From the cell containing the given text, extract its center point as (X, Y) coordinate. 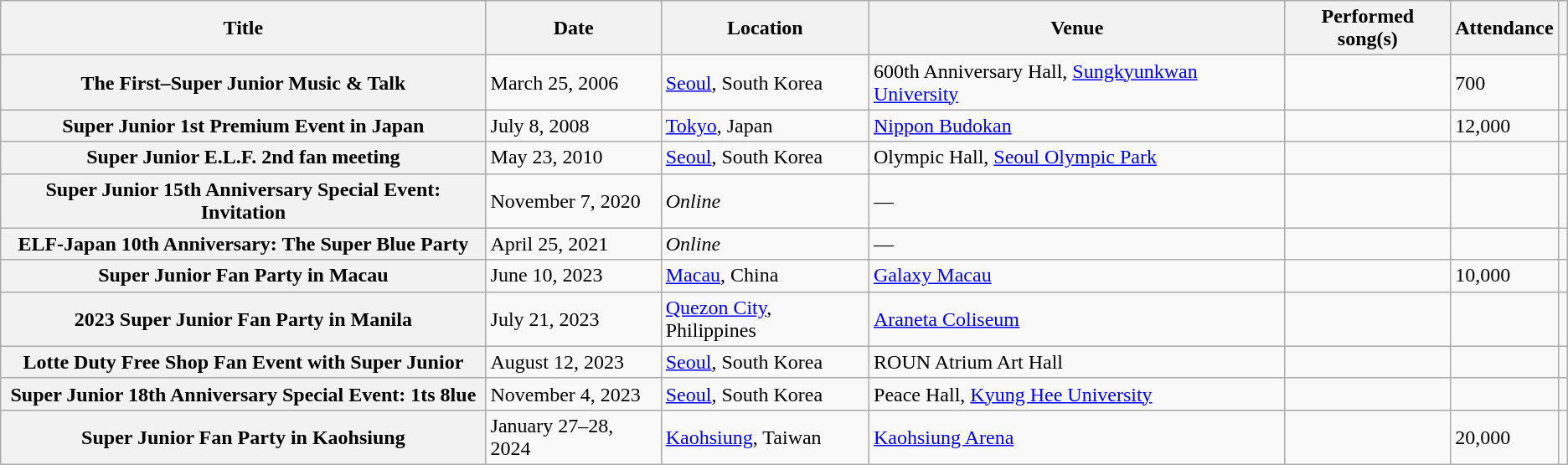
Super Junior 15th Anniversary Special Event: Invitation (243, 201)
20,000 (1504, 437)
January 27–28, 2024 (573, 437)
Lotte Duty Free Shop Fan Event with Super Junior (243, 362)
12,000 (1504, 126)
November 4, 2023 (573, 394)
Performed song(s) (1368, 28)
Title (243, 28)
August 12, 2023 (573, 362)
March 25, 2006 (573, 82)
Venue (1077, 28)
Kaohsiung, Taiwan (765, 437)
June 10, 2023 (573, 276)
Peace Hall, Kyung Hee University (1077, 394)
700 (1504, 82)
July 21, 2023 (573, 318)
Tokyo, Japan (765, 126)
Nippon Budokan (1077, 126)
Galaxy Macau (1077, 276)
Macau, China (765, 276)
ROUN Atrium Art Hall (1077, 362)
Super Junior E.L.F. 2nd fan meeting (243, 158)
Super Junior 18th Anniversary Special Event: 1ts 8lue (243, 394)
Super Junior 1st Premium Event in Japan (243, 126)
Kaohsiung Arena (1077, 437)
600th Anniversary Hall, Sungkyunkwan University (1077, 82)
10,000 (1504, 276)
Super Junior Fan Party in Macau (243, 276)
Date (573, 28)
The First–Super Junior Music & Talk (243, 82)
May 23, 2010 (573, 158)
Attendance (1504, 28)
2023 Super Junior Fan Party in Manila (243, 318)
Super Junior Fan Party in Kaohsiung (243, 437)
April 25, 2021 (573, 244)
Quezon City, Philippines (765, 318)
November 7, 2020 (573, 201)
Araneta Coliseum (1077, 318)
ELF-Japan 10th Anniversary: The Super Blue Party (243, 244)
July 8, 2008 (573, 126)
Olympic Hall, Seoul Olympic Park (1077, 158)
Location (765, 28)
